Extract the [x, y] coordinate from the center of the cell holding the provided text.  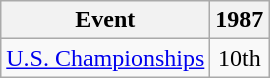
10th [240, 58]
1987 [240, 20]
Event [106, 20]
U.S. Championships [106, 58]
